Search for the cell housing the specified text and yield its [X, Y] center coordinate. 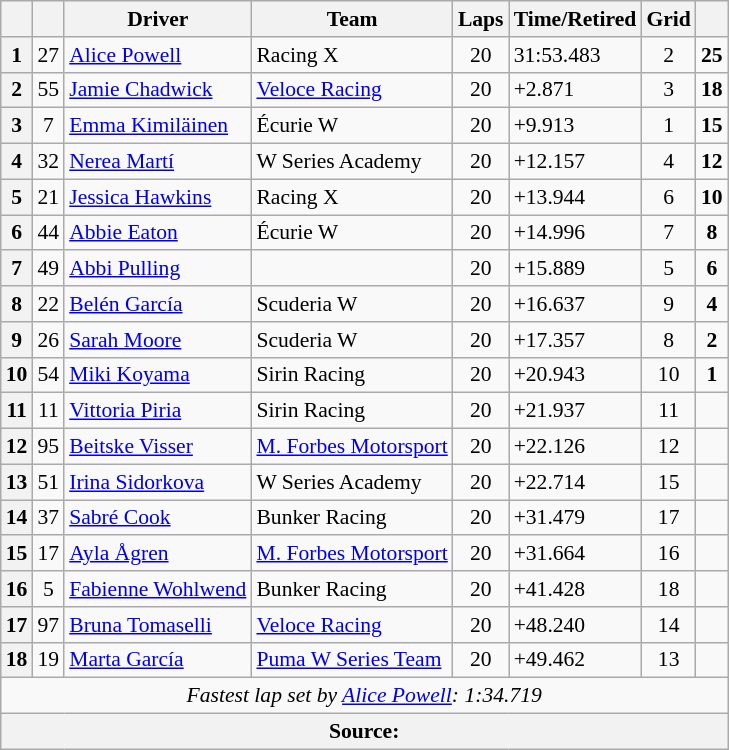
+48.240 [576, 625]
+9.913 [576, 126]
+49.462 [576, 660]
97 [48, 625]
Jessica Hawkins [158, 197]
Fabienne Wohlwend [158, 589]
25 [712, 55]
21 [48, 197]
Source: [364, 732]
27 [48, 55]
Sarah Moore [158, 340]
31:53.483 [576, 55]
44 [48, 233]
Fastest lap set by Alice Powell: 1:34.719 [364, 696]
+2.871 [576, 90]
Sabré Cook [158, 518]
Irina Sidorkova [158, 482]
Vittoria Piria [158, 411]
Beitske Visser [158, 447]
Puma W Series Team [352, 660]
+15.889 [576, 269]
+41.428 [576, 589]
Abbie Eaton [158, 233]
Marta García [158, 660]
Jamie Chadwick [158, 90]
Alice Powell [158, 55]
+22.126 [576, 447]
+20.943 [576, 375]
+14.996 [576, 233]
Abbi Pulling [158, 269]
Bruna Tomaselli [158, 625]
+13.944 [576, 197]
54 [48, 375]
+16.637 [576, 304]
+31.479 [576, 518]
19 [48, 660]
Miki Koyama [158, 375]
+17.357 [576, 340]
Laps [481, 19]
Grid [668, 19]
49 [48, 269]
Nerea Martí [158, 162]
37 [48, 518]
55 [48, 90]
Emma Kimiläinen [158, 126]
95 [48, 447]
Driver [158, 19]
32 [48, 162]
+31.664 [576, 554]
51 [48, 482]
Ayla Ågren [158, 554]
+12.157 [576, 162]
Time/Retired [576, 19]
Belén García [158, 304]
+21.937 [576, 411]
+22.714 [576, 482]
22 [48, 304]
26 [48, 340]
Team [352, 19]
